Provide the (x, y) coordinate of the cell's center where the given text is located.  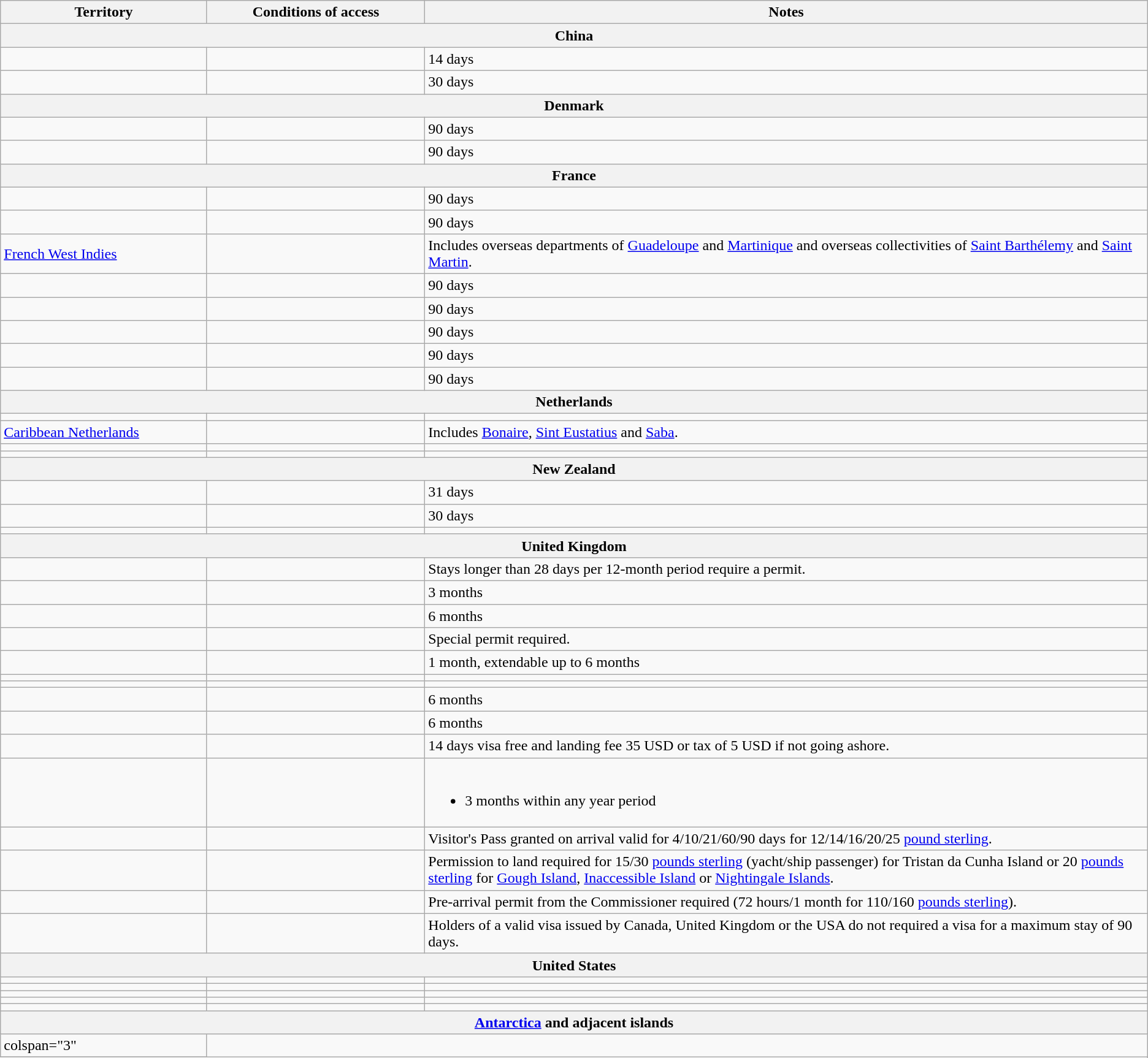
United States (574, 965)
Visitor's Pass granted on arrival valid for 4/10/21/60/90 days for 12/14/16/20/25 pound sterling. (786, 839)
Includes overseas departments of Guadeloupe and Martinique and overseas collectivities of Saint Barthélemy and Saint Martin. (786, 254)
14 days (786, 59)
Netherlands (574, 402)
1 month, extendable up to 6 months (786, 663)
United Kingdom (574, 546)
colspan="3" (104, 1046)
Conditions of access (315, 12)
New Zealand (574, 469)
Notes (786, 12)
Includes Bonaire, Sint Eustatius and Saba. (786, 432)
Special permit required. (786, 639)
Antarctica and adjacent islands (574, 1022)
French West Indies (104, 254)
3 months within any year period (786, 792)
Territory (104, 12)
China (574, 36)
31 days (786, 492)
Denmark (574, 105)
14 days visa free and landing fee 35 USD or tax of 5 USD if not going ashore. (786, 746)
Stays longer than 28 days per 12-month period require a permit. (786, 569)
Pre-arrival permit from the Commissioner required (72 hours/1 month for 110/160 pounds sterling). (786, 902)
France (574, 175)
Caribbean Netherlands (104, 432)
3 months (786, 592)
Holders of a valid visa issued by Canada, United Kingdom or the USA do not required a visa for a maximum stay of 90 days. (786, 933)
